Find where the given text appears and provide that cell's center as (X, Y) coordinate. 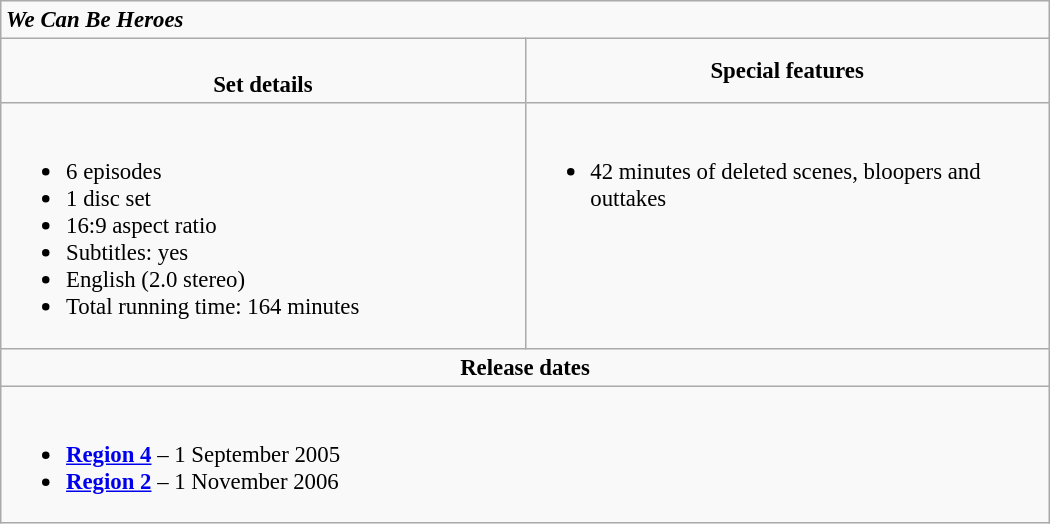
6 episodes1 disc set16:9 aspect ratioSubtitles: yesEnglish (2.0 stereo)Total running time: 164 minutes (263, 226)
We Can Be Heroes (525, 20)
Set details (263, 72)
Special features (787, 72)
42 minutes of deleted scenes, bloopers and outtakes (787, 226)
Release dates (525, 367)
Region 4 – 1 September 2005Region 2 – 1 November 2006 (525, 454)
